Provide the (X, Y) coordinate of the cell's center where the given text is located.  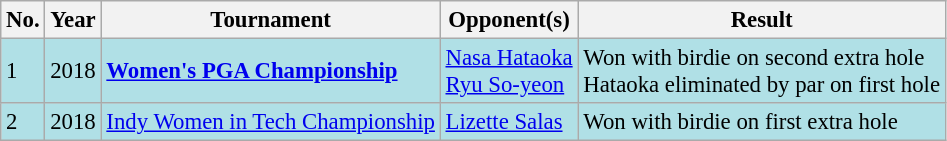
Lizette Salas (509, 122)
Indy Women in Tech Championship (270, 122)
2 (23, 122)
Won with birdie on second extra holeHataoka eliminated by par on first hole (762, 72)
No. (23, 20)
1 (23, 72)
Result (762, 20)
Nasa Hataoka Ryu So-yeon (509, 72)
Won with birdie on first extra hole (762, 122)
Opponent(s) (509, 20)
Tournament (270, 20)
Year (73, 20)
Women's PGA Championship (270, 72)
